From the cell containing the given text, extract its center point as [X, Y] coordinate. 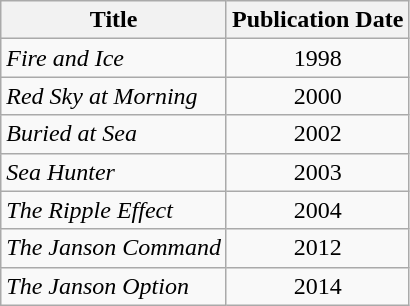
Fire and Ice [114, 58]
2014 [317, 286]
The Janson Option [114, 286]
Red Sky at Morning [114, 96]
Publication Date [317, 20]
The Janson Command [114, 248]
Sea Hunter [114, 172]
Title [114, 20]
Buried at Sea [114, 134]
2002 [317, 134]
2000 [317, 96]
2004 [317, 210]
1998 [317, 58]
The Ripple Effect [114, 210]
2003 [317, 172]
2012 [317, 248]
